Provide the [x, y] coordinate of the cell's center where the given text is located.  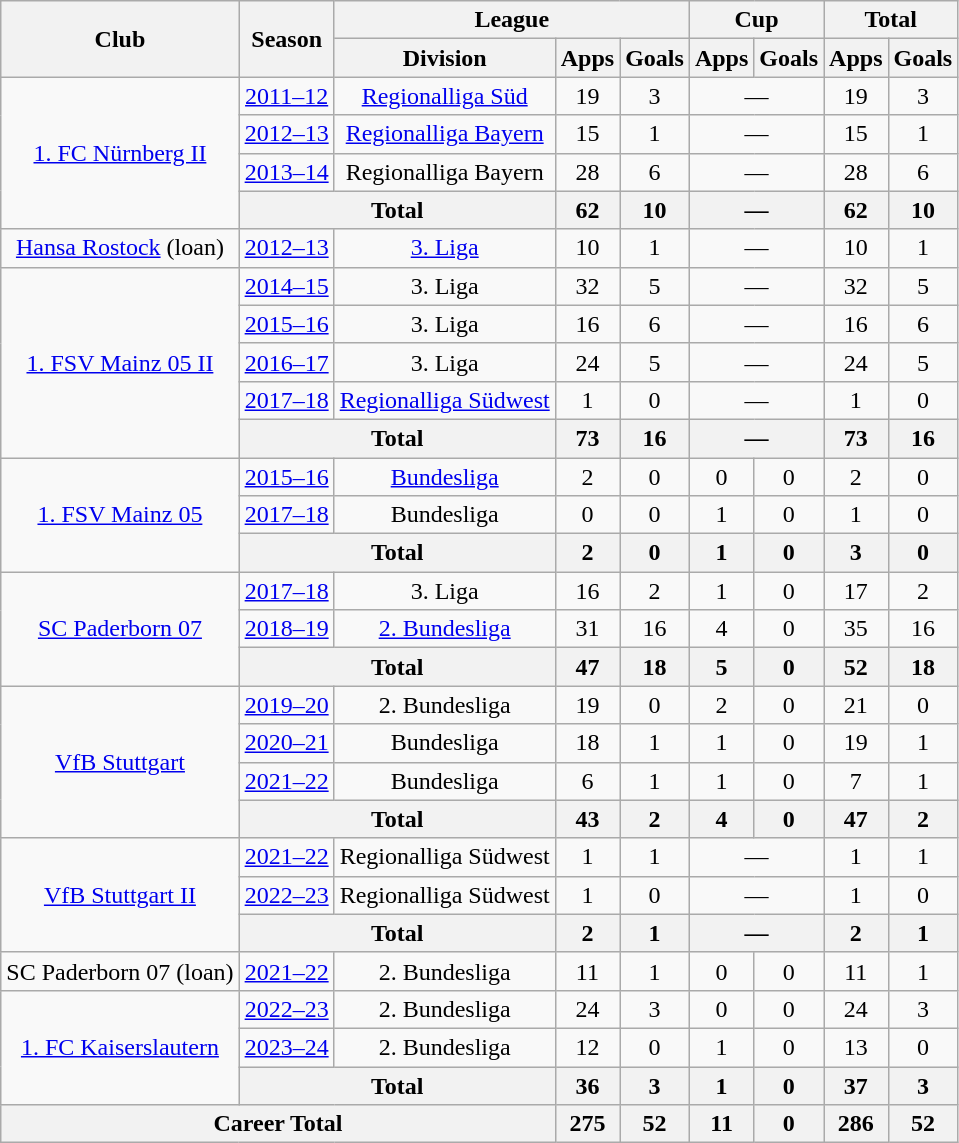
League [512, 20]
Cup [756, 20]
275 [587, 1124]
2020–21 [286, 743]
2014–15 [286, 286]
13 [856, 1047]
1. FC Kaiserslautern [120, 1047]
2011–12 [286, 96]
43 [587, 819]
1. FC Nürnberg II [120, 153]
12 [587, 1047]
35 [856, 629]
2018–19 [286, 629]
Regionalliga Süd [444, 96]
Season [286, 39]
SC Paderborn 07 (loan) [120, 971]
Career Total [278, 1124]
2013–14 [286, 172]
17 [856, 591]
37 [856, 1085]
286 [856, 1124]
31 [587, 629]
Division [444, 58]
2019–20 [286, 705]
VfB Stuttgart [120, 762]
2016–17 [286, 362]
21 [856, 705]
VfB Stuttgart II [120, 895]
1. FSV Mainz 05 [120, 515]
SC Paderborn 07 [120, 629]
2023–24 [286, 1047]
1. FSV Mainz 05 II [120, 362]
36 [587, 1085]
7 [856, 781]
Hansa Rostock (loan) [120, 248]
Club [120, 39]
